Search for the cell housing the specified text and yield its (X, Y) center coordinate. 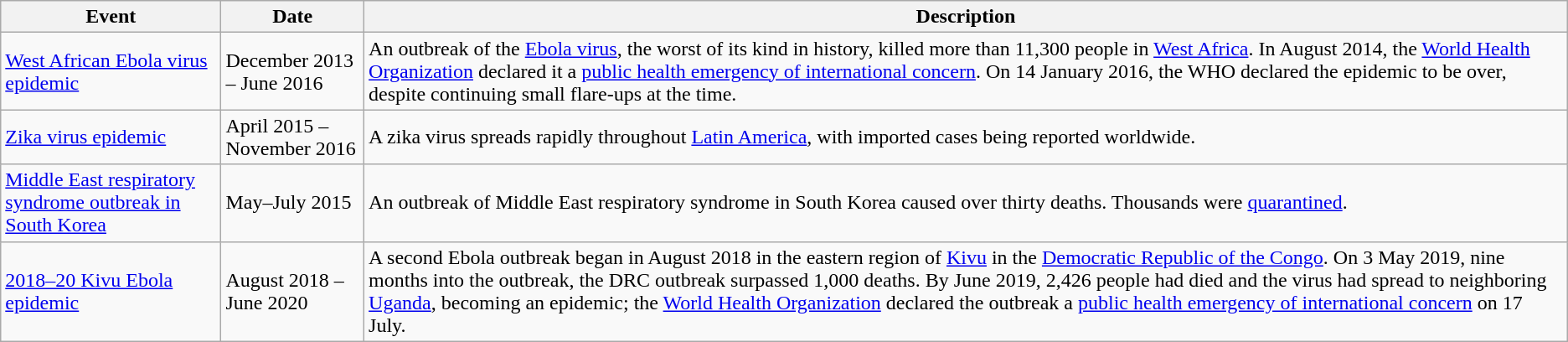
August 2018 – June 2020 (293, 292)
2018–20 Kivu Ebola epidemic (111, 292)
December 2013 – June 2016 (293, 71)
Event (111, 17)
Middle East respiratory syndrome outbreak in South Korea (111, 203)
Description (967, 17)
Zika virus epidemic (111, 137)
Date (293, 17)
A zika virus spreads rapidly throughout Latin America, with imported cases being reported worldwide. (967, 137)
West African Ebola virus epidemic (111, 71)
An outbreak of Middle East respiratory syndrome in South Korea caused over thirty deaths. Thousands were quarantined. (967, 203)
April 2015 – November 2016 (293, 137)
May–July 2015 (293, 203)
